Provide the [X, Y] coordinate of the cell's center where the given text is located.  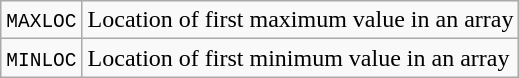
MINLOC [42, 58]
Location of first minimum value in an array [300, 58]
MAXLOC [42, 20]
Location of first maximum value in an array [300, 20]
